For the text-containing cell, return its midpoint in (X, Y) coordinate format. 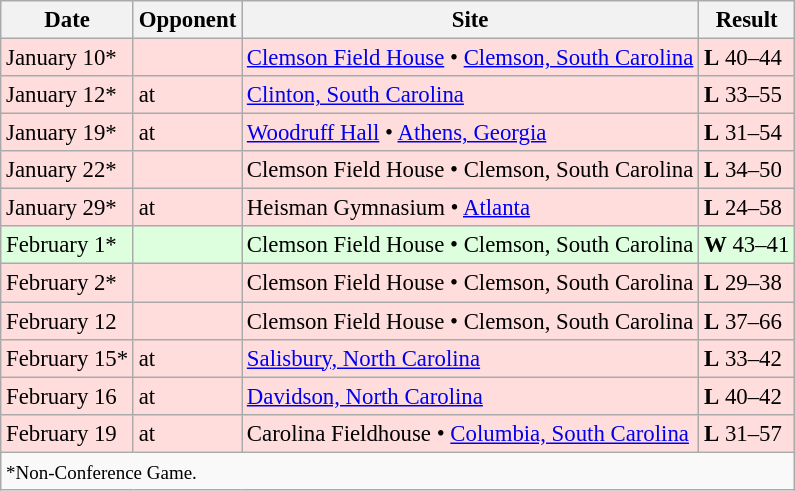
Date (68, 20)
January 22* (68, 170)
February 12 (68, 321)
Site (470, 20)
L 31–57 (747, 433)
February 1* (68, 245)
L 40–42 (747, 396)
February 19 (68, 433)
Opponent (187, 20)
Salisbury, North Carolina (470, 358)
Clinton, South Carolina (470, 95)
*Non-Conference Game. (398, 471)
L 33–42 (747, 358)
January 19* (68, 133)
January 29* (68, 208)
W 43–41 (747, 245)
January 10* (68, 58)
L 29–38 (747, 283)
L 34–50 (747, 170)
L 31–54 (747, 133)
L 33–55 (747, 95)
Davidson, North Carolina (470, 396)
Carolina Fieldhouse • Columbia, South Carolina (470, 433)
Heisman Gymnasium • Atlanta (470, 208)
February 2* (68, 283)
Woodruff Hall • Athens, Georgia (470, 133)
February 16 (68, 396)
February 15* (68, 358)
L 37–66 (747, 321)
Result (747, 20)
January 12* (68, 95)
L 24–58 (747, 208)
L 40–44 (747, 58)
